Provide the (X, Y) coordinate of the cell's center where the given text is located.  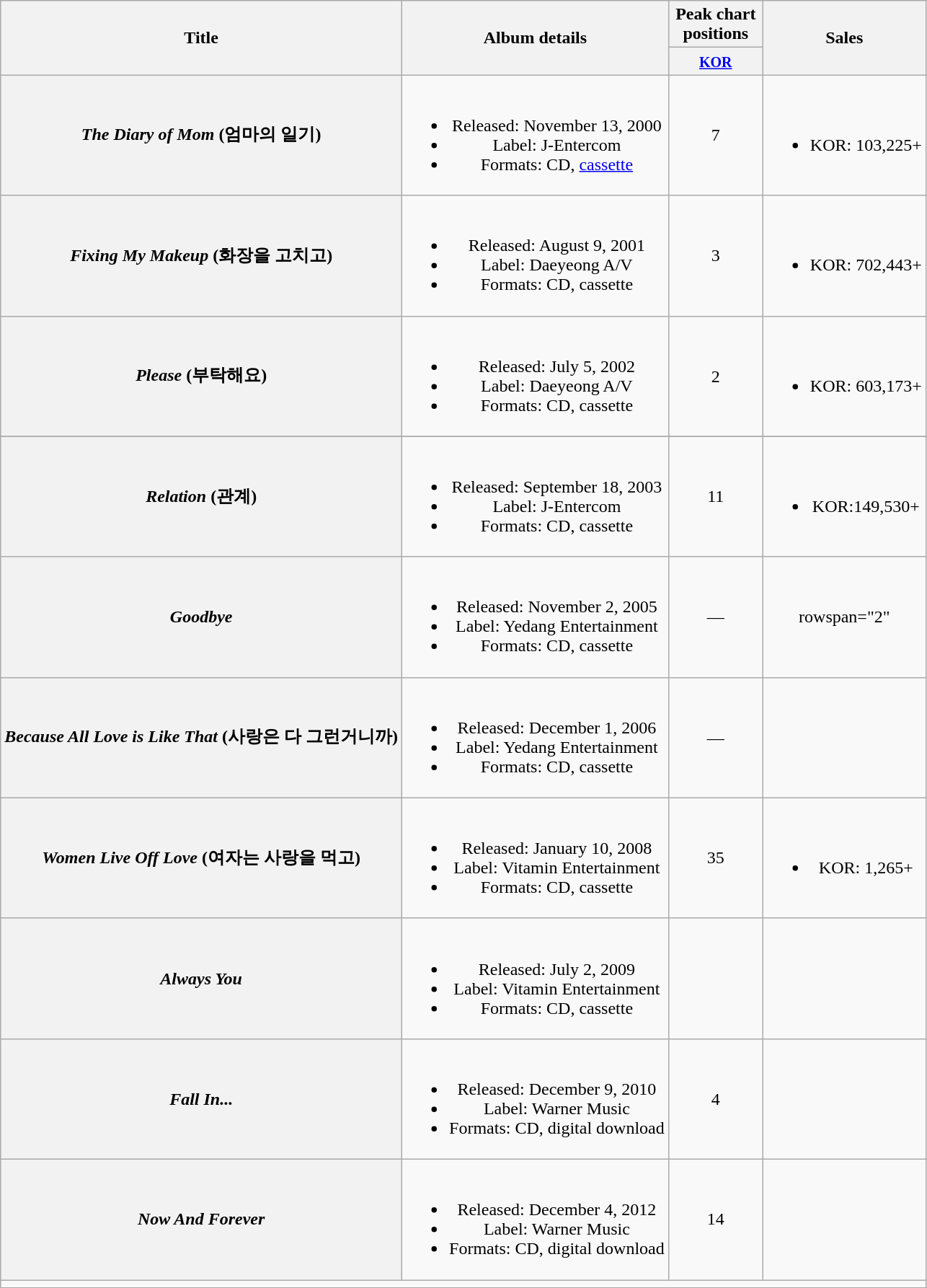
Title (202, 38)
7 (715, 136)
Released: November 13, 2000Label: J-EntercomFormats: CD, cassette (536, 136)
rowspan="2" (844, 617)
KOR: 1,265+ (844, 858)
Please (부탁해요) (202, 376)
Fall In... (202, 1099)
35 (715, 858)
Now And Forever (202, 1219)
KOR (715, 61)
KOR: 603,173+ (844, 376)
Released: December 4, 2012Label: Warner MusicFormats: CD, digital download (536, 1219)
Released: December 1, 2006Label: Yedang EntertainmentFormats: CD, cassette (536, 737)
3 (715, 255)
KOR: 702,443+ (844, 255)
Album details (536, 38)
14 (715, 1219)
Released: July 2, 2009Label: Vitamin EntertainmentFormats: CD, cassette (536, 978)
KOR: 103,225+ (844, 136)
Peak chart positions (715, 25)
4 (715, 1099)
11 (715, 496)
Always You (202, 978)
KOR:149,530+ (844, 496)
Relation (관계) (202, 496)
2 (715, 376)
Released: January 10, 2008Label: Vitamin EntertainmentFormats: CD, cassette (536, 858)
Fixing My Makeup (화장을 고치고) (202, 255)
Released: July 5, 2002Label: Daeyeong A/VFormats: CD, cassette (536, 376)
Released: August 9, 2001Label: Daeyeong A/VFormats: CD, cassette (536, 255)
Goodbye (202, 617)
Released: September 18, 2003Label: J-EntercomFormats: CD, cassette (536, 496)
Released: December 9, 2010Label: Warner MusicFormats: CD, digital download (536, 1099)
The Diary of Mom (엄마의 일기) (202, 136)
Sales (844, 38)
Released: November 2, 2005Label: Yedang EntertainmentFormats: CD, cassette (536, 617)
Because All Love is Like That (사랑은 다 그런거니까) (202, 737)
Women Live Off Love (여자는 사랑을 먹고) (202, 858)
